Capture the cell that displays the provided text and extract its [x, y] central coordinate. 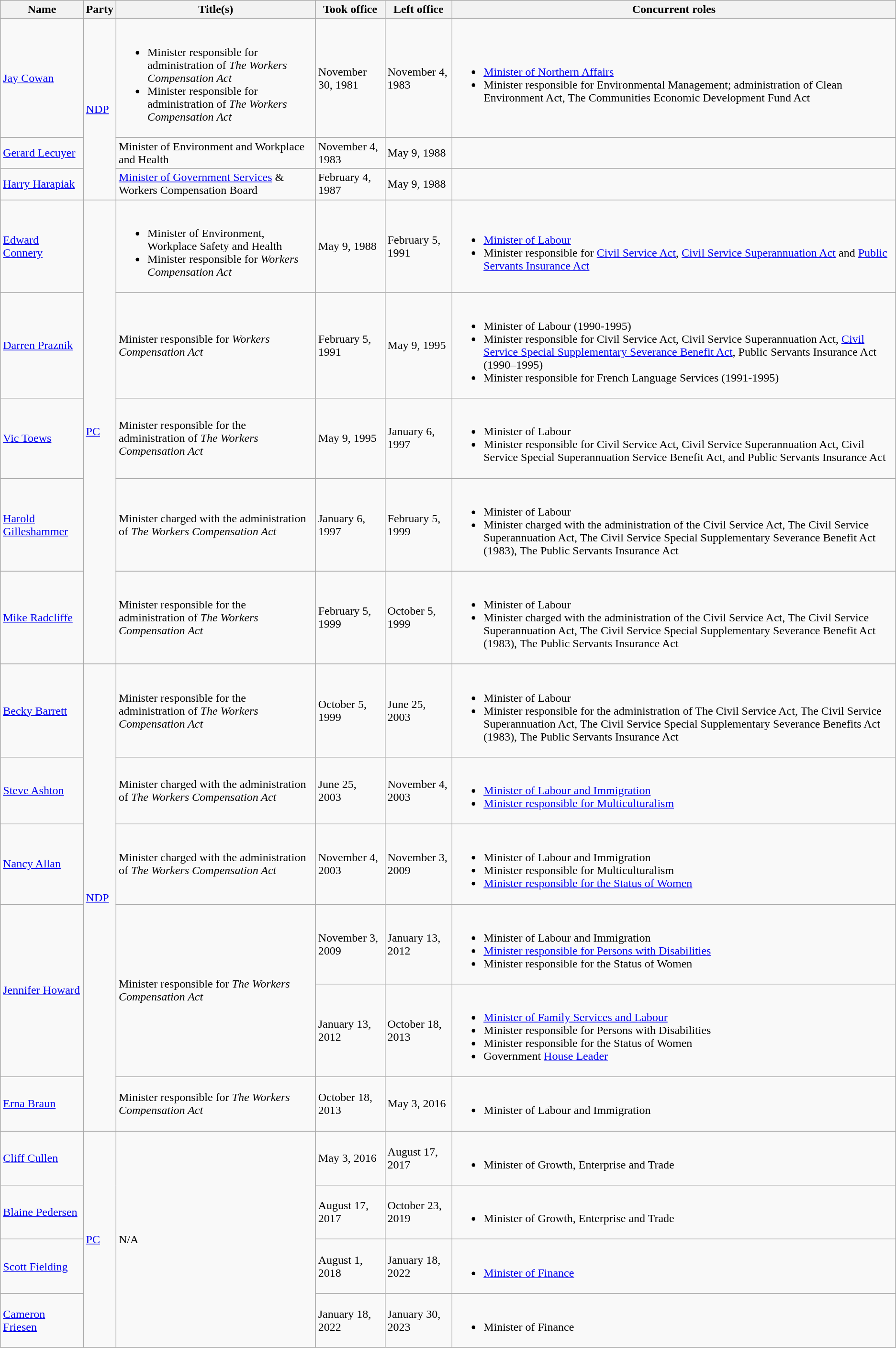
Gerard Lecuyer [42, 153]
Took office [350, 10]
Minister responsible for Workers Compensation Act [215, 346]
Cliff Cullen [42, 1158]
Name [42, 10]
Minister of Environment and Workplace and Health [215, 153]
N/A [215, 1239]
Darren Praznik [42, 346]
February 4, 1987 [350, 184]
Nancy Allan [42, 864]
Harry Harapiak [42, 184]
Harold Gilleshammer [42, 525]
Minister of Labour and ImmigrationMinister responsible for MulticulturalismMinister responsible for the Status of Women [674, 864]
January 30, 2023 [418, 1320]
Concurrent roles [674, 10]
Party [100, 10]
Jennifer Howard [42, 990]
Minister of Environment, Workplace Safety and HealthMinister responsible for Workers Compensation Act [215, 246]
Blaine Pedersen [42, 1212]
Steve Ashton [42, 790]
Vic Toews [42, 438]
Minister of Government Services & Workers Compensation Board [215, 184]
Mike Radcliffe [42, 618]
November 30, 1981 [350, 78]
Cameron Friesen [42, 1320]
Erna Braun [42, 1104]
Scott Fielding [42, 1267]
Minister of Labour and Immigration [674, 1104]
Edward Connery [42, 246]
Left office [418, 10]
Jay Cowan [42, 78]
Minister responsible for administration of The Workers Compensation ActMinister responsible for administration of The Workers Compensation Act [215, 78]
Becky Barrett [42, 710]
Minister of Labour and ImmigrationMinister responsible for Persons with DisabilitiesMinister responsible for the Status of Women [674, 944]
August 1, 2018 [350, 1267]
October 23, 2019 [418, 1212]
Minister of Labour and ImmigrationMinister responsible for Multiculturalism [674, 790]
Minister of LabourMinister responsible for Civil Service Act, Civil Service Superannuation Act and Public Servants Insurance Act [674, 246]
Title(s) [215, 10]
